Pinpoint the cell where the given text exists, returning its (X, Y) midpoint coordinate. 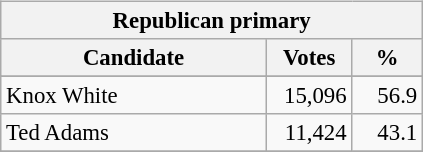
15,096 (309, 96)
Candidate (134, 58)
Knox White (134, 96)
11,424 (309, 133)
Republican primary (212, 21)
Votes (309, 58)
Ted Adams (134, 133)
43.1 (388, 133)
% (388, 58)
56.9 (388, 96)
